Extract the [X, Y] coordinate from the center of the cell holding the provided text.  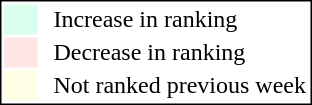
Not ranked previous week [180, 85]
Decrease in ranking [180, 53]
Increase in ranking [180, 19]
